Provide the [X, Y] coordinate of the cell's center where the given text is located.  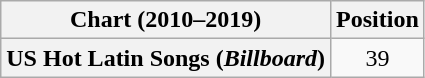
Position [378, 20]
Chart (2010–2019) [166, 20]
US Hot Latin Songs (Billboard) [166, 58]
39 [378, 58]
